Output the (X, Y) coordinate of the center of the cell containing the given text.  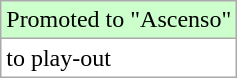
to play-out (119, 58)
Promoted to "Ascenso" (119, 20)
